Scan for the cell matching the given text and deliver its (X, Y) coordinate at center. 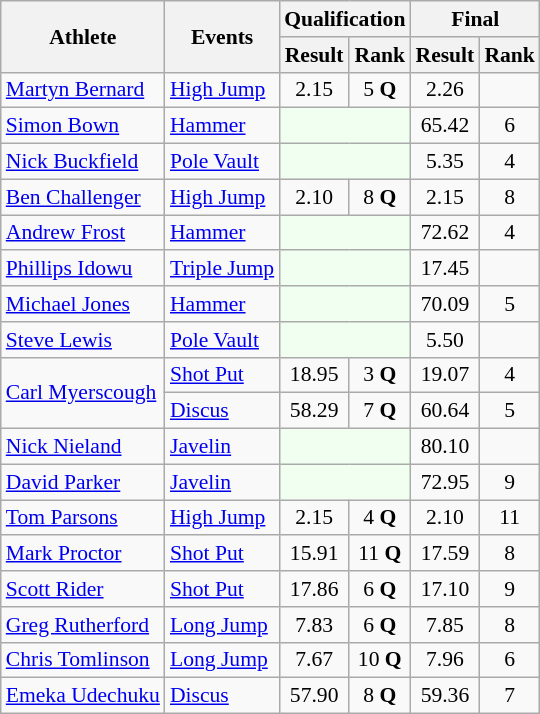
4 Q (380, 518)
60.64 (444, 411)
Events (222, 36)
Martyn Bernard (83, 90)
65.42 (444, 126)
11 (510, 518)
Greg Rutherford (83, 625)
7 (510, 696)
58.29 (314, 411)
Nick Buckfield (83, 162)
7.85 (444, 625)
18.95 (314, 375)
Phillips Idowu (83, 269)
17.59 (444, 554)
59.36 (444, 696)
7.67 (314, 660)
Andrew Frost (83, 233)
Athlete (83, 36)
80.10 (444, 447)
10 Q (380, 660)
Simon Bown (83, 126)
Final (474, 19)
7.83 (314, 625)
72.95 (444, 482)
15.91 (314, 554)
70.09 (444, 304)
17.86 (314, 589)
Tom Parsons (83, 518)
Michael Jones (83, 304)
19.07 (444, 375)
Mark Proctor (83, 554)
7.96 (444, 660)
17.10 (444, 589)
2.26 (444, 90)
17.45 (444, 269)
7 Q (380, 411)
Steve Lewis (83, 340)
5.50 (444, 340)
Carl Myerscough (83, 392)
Scott Rider (83, 589)
Ben Challenger (83, 197)
5.35 (444, 162)
Nick Nieland (83, 447)
3 Q (380, 375)
David Parker (83, 482)
5 Q (380, 90)
Triple Jump (222, 269)
57.90 (314, 696)
Chris Tomlinson (83, 660)
Emeka Udechuku (83, 696)
72.62 (444, 233)
11 Q (380, 554)
Qualification (344, 19)
